Detect which cell encompasses the target text, then output its (X, Y) center coordinate. 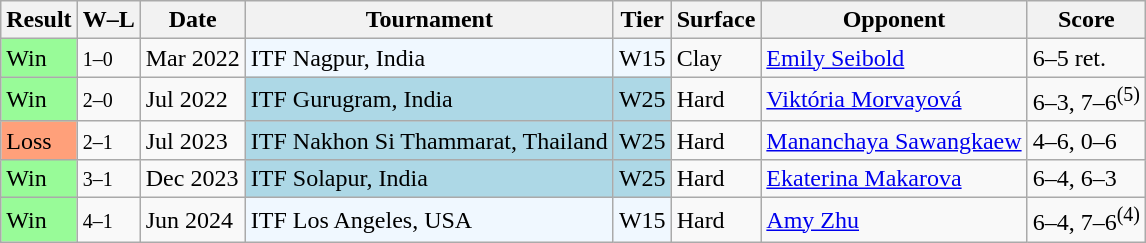
Jul 2022 (192, 100)
6–4, 6–3 (1086, 178)
4–1 (108, 220)
Loss (39, 140)
Viktória Morvayová (894, 100)
Tier (642, 20)
Mananchaya Sawangkaew (894, 140)
Jun 2024 (192, 220)
ITF Gurugram, India (429, 100)
Score (1086, 20)
W–L (108, 20)
6–3, 7–6(5) (1086, 100)
ITF Nagpur, India (429, 58)
1–0 (108, 58)
Tournament (429, 20)
2–1 (108, 140)
ITF Los Angeles, USA (429, 220)
Surface (716, 20)
Clay (716, 58)
Dec 2023 (192, 178)
4–6, 0–6 (1086, 140)
ITF Nakhon Si Thammarat, Thailand (429, 140)
Mar 2022 (192, 58)
3–1 (108, 178)
Date (192, 20)
Result (39, 20)
2–0 (108, 100)
Emily Seibold (894, 58)
Opponent (894, 20)
6–5 ret. (1086, 58)
ITF Solapur, India (429, 178)
Jul 2023 (192, 140)
6–4, 7–6(4) (1086, 220)
Ekaterina Makarova (894, 178)
Amy Zhu (894, 220)
